Return [x, y] of the center of cell containing provided text 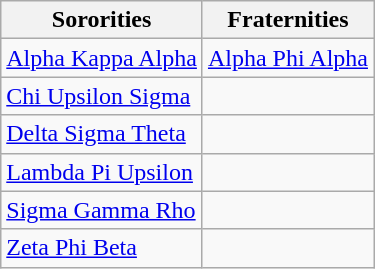
Fraternities [288, 20]
Lambda Pi Upsilon [102, 172]
Chi Upsilon Sigma [102, 96]
Sigma Gamma Rho [102, 210]
Zeta Phi Beta [102, 248]
Alpha Phi Alpha [288, 58]
Alpha Kappa Alpha [102, 58]
Sororities [102, 20]
Delta Sigma Theta [102, 134]
